Detect which cell encompasses the target text, then output its [x, y] center coordinate. 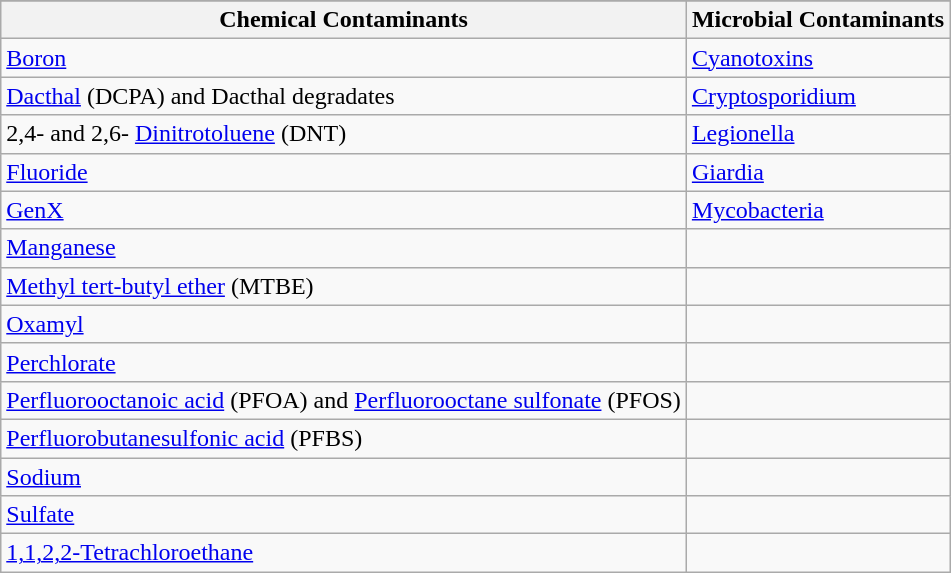
Giardia [818, 172]
Fluoride [344, 172]
Sulfate [344, 515]
Chemical Contaminants [344, 20]
Boron [344, 58]
Sodium [344, 477]
Perfluorobutanesulfonic acid (PFBS) [344, 438]
Methyl tert-butyl ether (MTBE) [344, 286]
GenX [344, 210]
2,4- and 2,6- Dinitrotoluene (DNT) [344, 134]
Legionella [818, 134]
Cyanotoxins [818, 58]
Dacthal (DCPA) and Dacthal degradates [344, 96]
Cryptosporidium [818, 96]
Mycobacteria [818, 210]
Perfluorooctanoic acid (PFOA) and Perfluorooctane sulfonate (PFOS) [344, 400]
Perchlorate [344, 362]
Microbial Contaminants [818, 20]
1,1,2,2-Tetrachloroethane [344, 553]
Manganese [344, 248]
Oxamyl [344, 324]
